Capture the cell that displays the provided text and extract its [x, y] central coordinate. 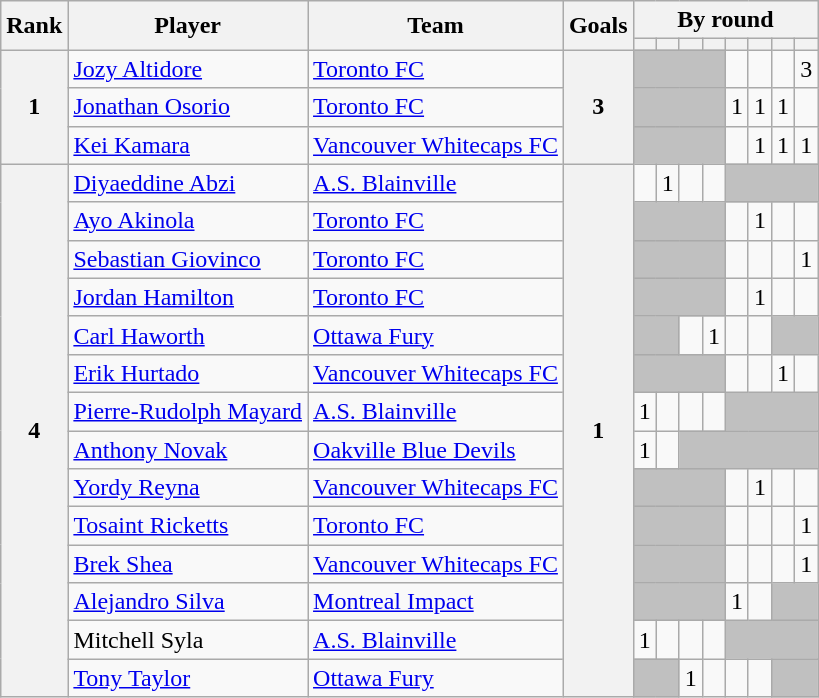
Goals [598, 26]
Sebastian Giovinco [188, 259]
Kei Kamara [188, 145]
Jozy Altidore [188, 69]
Team [436, 26]
Brek Shea [188, 564]
Anthony Novak [188, 449]
Yordy Reyna [188, 488]
Montreal Impact [436, 602]
Jordan Hamilton [188, 297]
Jonathan Osorio [188, 107]
Oakville Blue Devils [436, 449]
Carl Haworth [188, 335]
Erik Hurtado [188, 373]
Diyaeddine Abzi [188, 183]
Rank [34, 26]
4 [34, 430]
Mitchell Syla [188, 640]
Alejandro Silva [188, 602]
Tosaint Ricketts [188, 526]
By round [725, 20]
Pierre-Rudolph Mayard [188, 411]
Tony Taylor [188, 678]
Ayo Akinola [188, 221]
Player [188, 26]
